Provide the (x, y) coordinate of the cell's center where the given text is located.  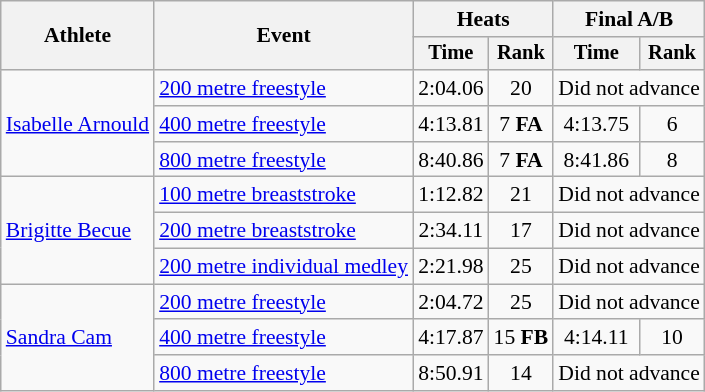
8 (672, 160)
4:13.75 (596, 124)
2:21.98 (450, 267)
2:04.06 (450, 88)
20 (522, 88)
200 metre breaststroke (284, 231)
Brigitte Becue (78, 230)
4:14.11 (596, 338)
200 metre individual medley (284, 267)
Sandra Cam (78, 338)
100 metre breaststroke (284, 195)
8:50.91 (450, 373)
8:40.86 (450, 160)
17 (522, 231)
21 (522, 195)
4:13.81 (450, 124)
14 (522, 373)
Event (284, 36)
Heats (483, 19)
15 FB (522, 338)
2:34.11 (450, 231)
Isabelle Arnould (78, 124)
Final A/B (629, 19)
2:04.72 (450, 302)
10 (672, 338)
Athlete (78, 36)
1:12.82 (450, 195)
8:41.86 (596, 160)
4:17.87 (450, 338)
6 (672, 124)
